Provide the (x, y) coordinate of the cell's center where the given text is located.  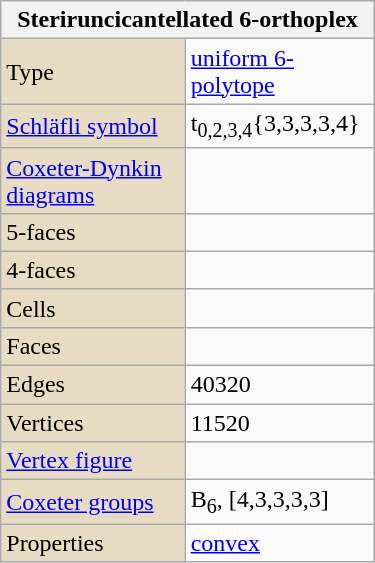
Vertex figure (93, 461)
Schläfli symbol (93, 126)
Properties (93, 543)
11520 (280, 423)
uniform 6-polytope (280, 72)
4-faces (93, 270)
Coxeter groups (93, 502)
5-faces (93, 232)
t0,2,3,4{3,3,3,3,4} (280, 126)
Cells (93, 308)
Faces (93, 346)
Edges (93, 385)
Vertices (93, 423)
B6, [4,3,3,3,3] (280, 502)
Type (93, 72)
Steriruncicantellated 6-orthoplex (188, 20)
Coxeter-Dynkin diagrams (93, 180)
40320 (280, 385)
convex (280, 543)
